Determine the (x, y) coordinate at the center of the cell enclosing the given text.  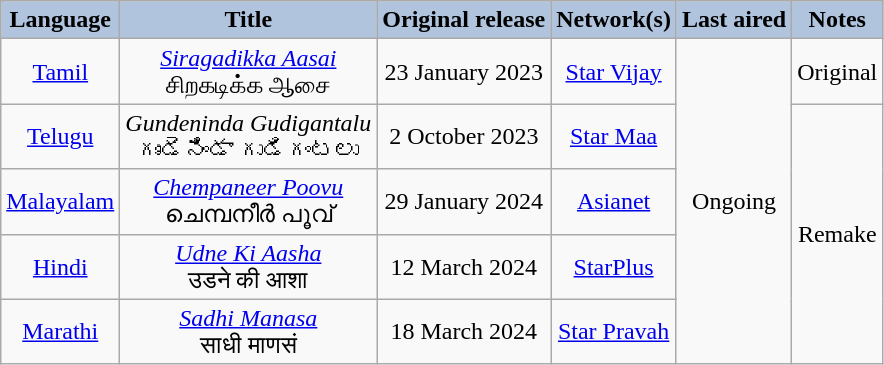
Original (838, 72)
Last aired (734, 20)
Siragadikka Aasai சிறகடிக்க ஆசை (248, 72)
Malayalam (60, 202)
Title (248, 20)
2 October 2023 (464, 136)
Notes (838, 20)
Udne Ki Aasha उडने की आशा (248, 266)
Marathi (60, 332)
Hindi (60, 266)
Telugu (60, 136)
Original release (464, 20)
18 March 2024 (464, 332)
Language (60, 20)
Star Maa (614, 136)
Chempaneer Poovu ചെമ്പനീർ പൂവ് (248, 202)
Star Pravah (614, 332)
12 March 2024 (464, 266)
Sadhi Manasa साधी माणसं (248, 332)
Ongoing (734, 202)
Network(s) (614, 20)
29 January 2024 (464, 202)
Tamil (60, 72)
Gundeninda Gudigantalu గుండెనిండా గుడిగంటలు (248, 136)
Star Vijay (614, 72)
23 January 2023 (464, 72)
StarPlus (614, 266)
Asianet (614, 202)
Remake (838, 234)
